Output the (x, y) coordinate of the center of the cell containing the given text.  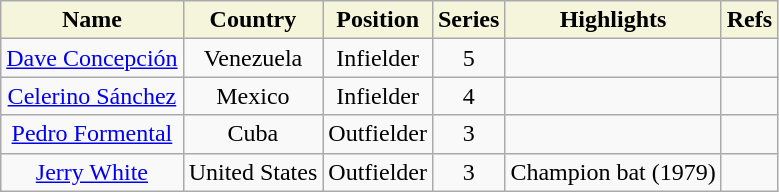
Series (468, 20)
Venezuela (253, 58)
United States (253, 172)
5 (468, 58)
Position (378, 20)
Cuba (253, 134)
4 (468, 96)
Highlights (613, 20)
Name (92, 20)
Jerry White (92, 172)
Country (253, 20)
Dave Concepción (92, 58)
Refs (749, 20)
Champion bat (1979) (613, 172)
Celerino Sánchez (92, 96)
Mexico (253, 96)
Pedro Formental (92, 134)
